Locate the cell with the specified text and output its [x, y] center coordinate. 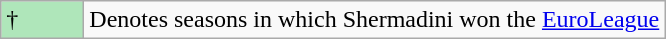
Denotes seasons in which Shermadini won the EuroLeague [374, 20]
† [42, 20]
